Search for the cell housing the specified text and yield its [X, Y] center coordinate. 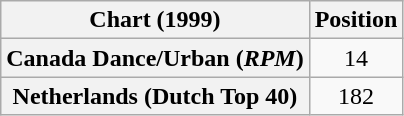
Chart (1999) [155, 20]
Position [356, 20]
Netherlands (Dutch Top 40) [155, 96]
Canada Dance/Urban (RPM) [155, 58]
14 [356, 58]
182 [356, 96]
